For the text-containing cell, return its midpoint in [X, Y] coordinate format. 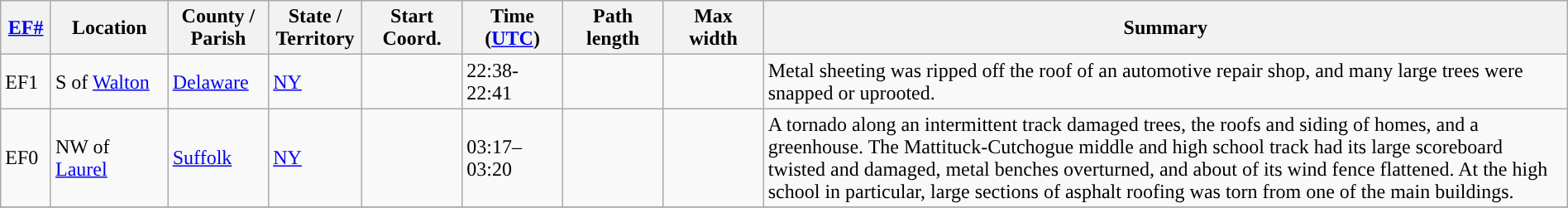
22:38-22:41 [513, 81]
EF0 [26, 157]
EF# [26, 28]
Suffolk [218, 157]
Summary [1165, 28]
Delaware [218, 81]
Time (UTC) [513, 28]
03:17–03:20 [513, 157]
Location [109, 28]
NW of Laurel [109, 157]
County / Parish [218, 28]
State / Territory [316, 28]
S of Walton [109, 81]
Path length [612, 28]
EF1 [26, 81]
Metal sheeting was ripped off the roof of an automotive repair shop, and many large trees were snapped or uprooted. [1165, 81]
Max width [713, 28]
Start Coord. [412, 28]
